Detect which cell encompasses the target text, then output its (X, Y) center coordinate. 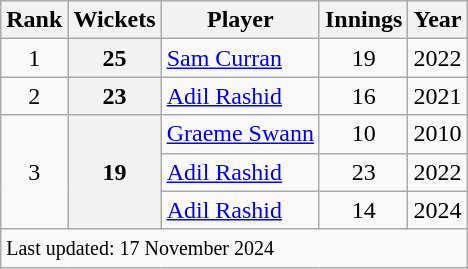
Graeme Swann (240, 134)
1 (34, 58)
Rank (34, 20)
2024 (438, 210)
Player (240, 20)
Innings (363, 20)
Year (438, 20)
Wickets (114, 20)
Last updated: 17 November 2024 (234, 248)
14 (363, 210)
2010 (438, 134)
25 (114, 58)
16 (363, 96)
2021 (438, 96)
Sam Curran (240, 58)
2 (34, 96)
3 (34, 172)
10 (363, 134)
